Provide the [X, Y] coordinate of the cell's center where the given text is located.  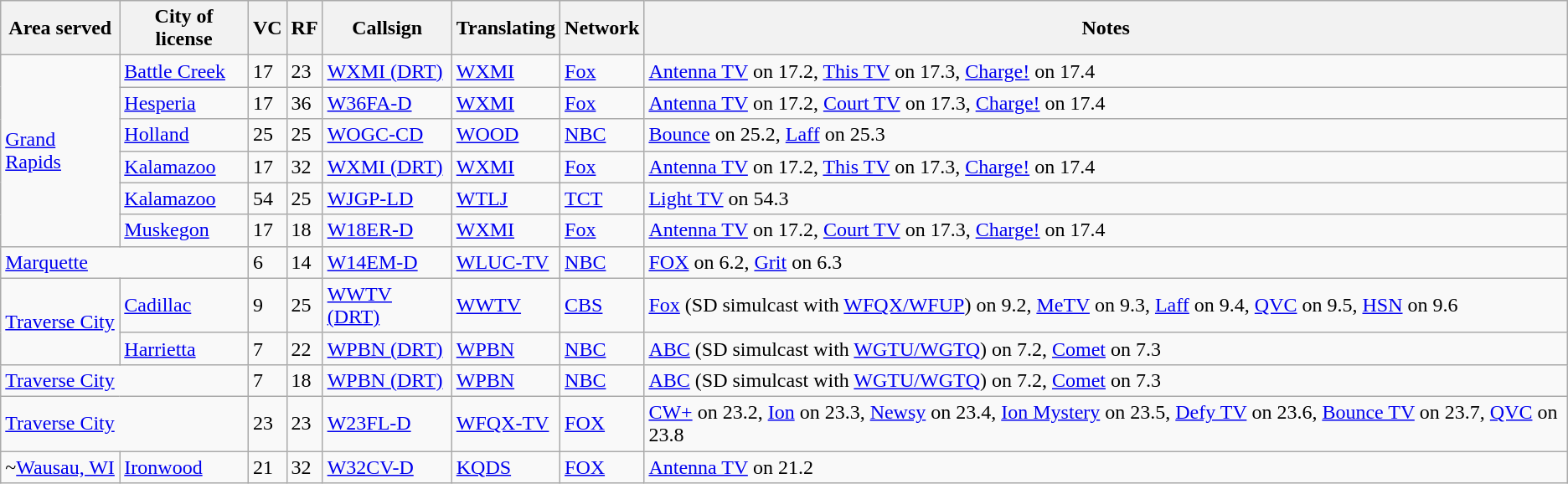
TCT [602, 198]
~Wausau, WI [60, 466]
Battle Creek [184, 71]
W14EM-D [387, 262]
Muskegon [184, 230]
WOGC-CD [387, 135]
Ironwood [184, 466]
KQDS [506, 466]
WWTV [506, 305]
Light TV on 54.3 [1106, 198]
14 [305, 262]
Area served [60, 28]
CW+ on 23.2, Ion on 23.3, Newsy on 23.4, Ion Mystery on 23.5, Defy TV on 23.6, Bounce TV on 23.7, QVC on 23.8 [1106, 424]
Harrietta [184, 348]
21 [267, 466]
CBS [602, 305]
Antenna TV on 21.2 [1106, 466]
Marquette [125, 262]
WTLJ [506, 198]
22 [305, 348]
Notes [1106, 28]
Grand Rapids [60, 151]
WJGP-LD [387, 198]
WWTV (DRT) [387, 305]
Fox (SD simulcast with WFQX/WFUP) on 9.2, MeTV on 9.3, Laff on 9.4, QVC on 9.5, HSN on 9.6 [1106, 305]
Callsign [387, 28]
Network [602, 28]
FOX on 6.2, Grit on 6.3 [1106, 262]
RF [305, 28]
36 [305, 103]
W36FA-D [387, 103]
Bounce on 25.2, Laff on 25.3 [1106, 135]
WFQX-TV [506, 424]
WOOD [506, 135]
Cadillac [184, 305]
9 [267, 305]
VC [267, 28]
Translating [506, 28]
Holland [184, 135]
City of license [184, 28]
WLUC-TV [506, 262]
6 [267, 262]
W32CV-D [387, 466]
Hesperia [184, 103]
W18ER-D [387, 230]
W23FL-D [387, 424]
54 [267, 198]
